Determine the [X, Y] coordinate at the center of the cell enclosing the given text.  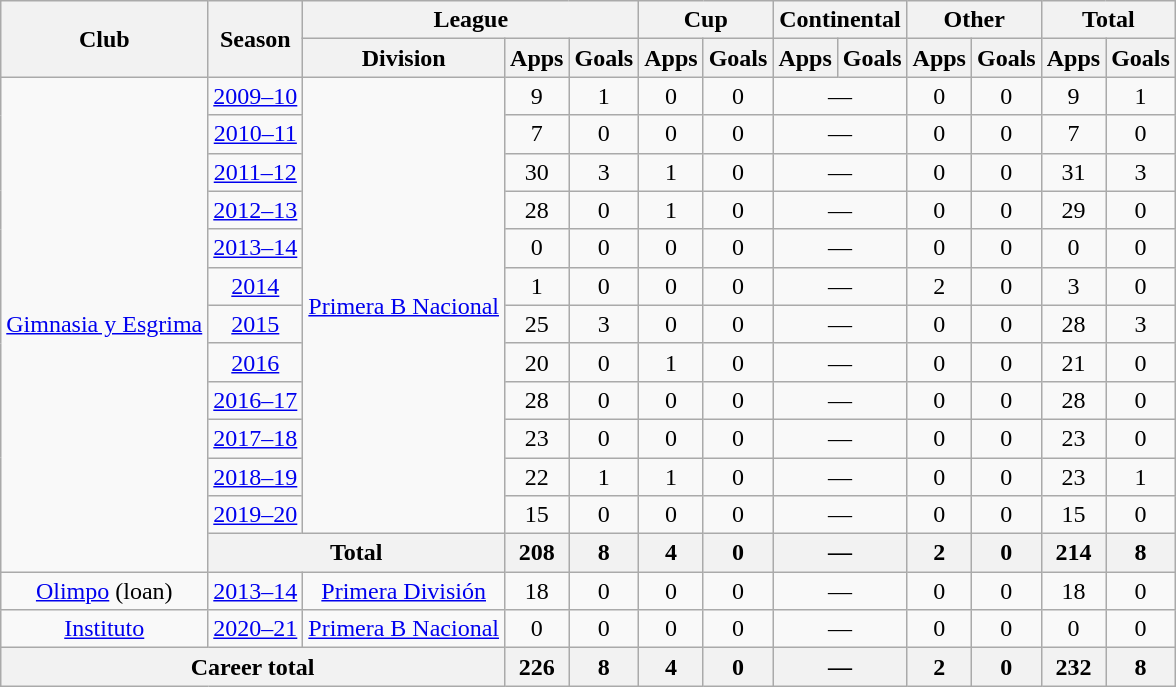
22 [537, 477]
Club [104, 39]
226 [537, 667]
20 [537, 362]
League [471, 20]
Season [256, 39]
2014 [256, 286]
2020–21 [256, 629]
2018–19 [256, 477]
Continental [840, 20]
2019–20 [256, 515]
2016 [256, 362]
31 [1073, 172]
2010–11 [256, 134]
2015 [256, 324]
Division [404, 58]
Career total [253, 667]
208 [537, 553]
232 [1073, 667]
29 [1073, 210]
2011–12 [256, 172]
21 [1073, 362]
2017–18 [256, 438]
Primera División [404, 591]
214 [1073, 553]
2016–17 [256, 400]
Instituto [104, 629]
30 [537, 172]
Other [974, 20]
2009–10 [256, 96]
Gimnasia y Esgrima [104, 324]
2012–13 [256, 210]
25 [537, 324]
Cup [706, 20]
Olimpo (loan) [104, 591]
